Locate the cell with the specified text and output its [X, Y] center coordinate. 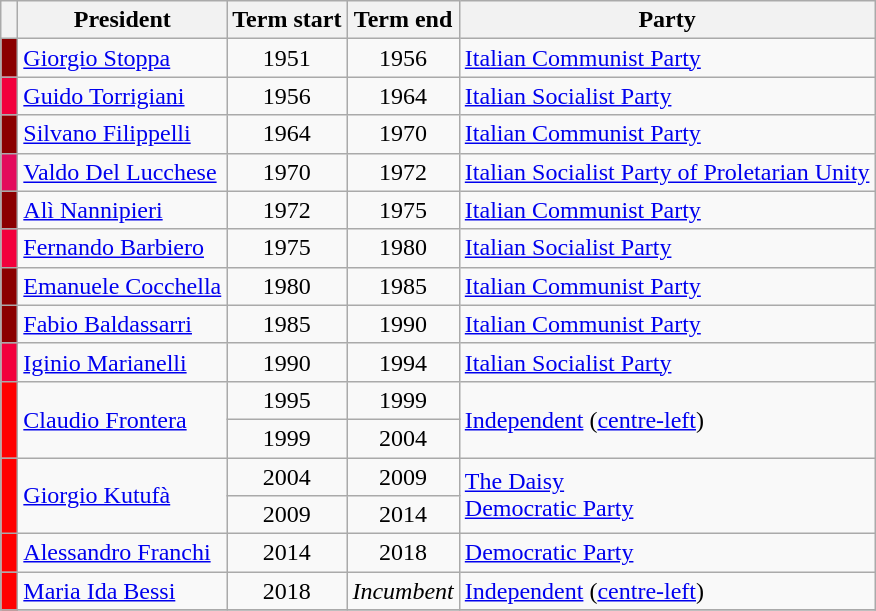
Guido Torrigiani [122, 96]
Italian Socialist Party of Proletarian Unity [667, 172]
Giorgio Stoppa [122, 58]
Claudio Frontera [122, 419]
Emanuele Cocchella [122, 286]
1995 [287, 400]
Term end [403, 20]
Party [667, 20]
Term start [287, 20]
Incumbent [403, 591]
1951 [287, 58]
1994 [403, 362]
Fabio Baldassarri [122, 324]
Giorgio Kutufà [122, 496]
Silvano Filippelli [122, 134]
Fernando Barbiero [122, 248]
President [122, 20]
Maria Ida Bessi [122, 591]
The DaisyDemocratic Party [667, 496]
Valdo Del Lucchese [122, 172]
Alessandro Franchi [122, 553]
Democratic Party [667, 553]
Iginio Marianelli [122, 362]
Alì Nannipieri [122, 210]
